From the cell containing the given text, extract its center point as [X, Y] coordinate. 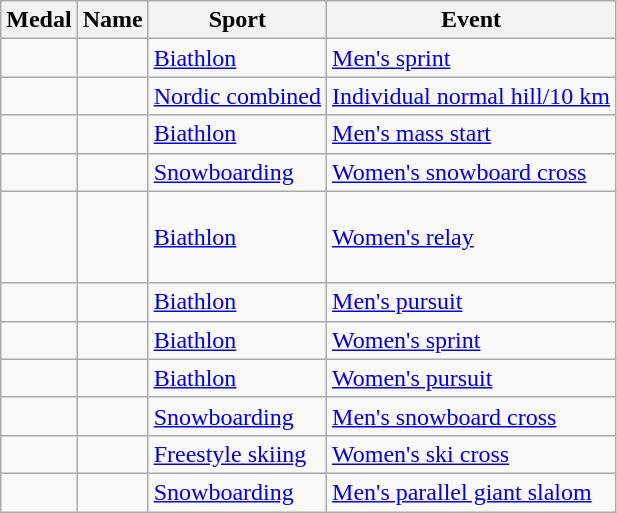
Event [472, 20]
Nordic combined [237, 96]
Women's pursuit [472, 378]
Individual normal hill/10 km [472, 96]
Name [112, 20]
Freestyle skiing [237, 454]
Men's parallel giant slalom [472, 492]
Women's ski cross [472, 454]
Sport [237, 20]
Men's pursuit [472, 302]
Medal [39, 20]
Women's relay [472, 237]
Men's sprint [472, 58]
Men's snowboard cross [472, 416]
Men's mass start [472, 134]
Women's snowboard cross [472, 172]
Women's sprint [472, 340]
